Extract the (x, y) coordinate from the center of the cell holding the provided text.  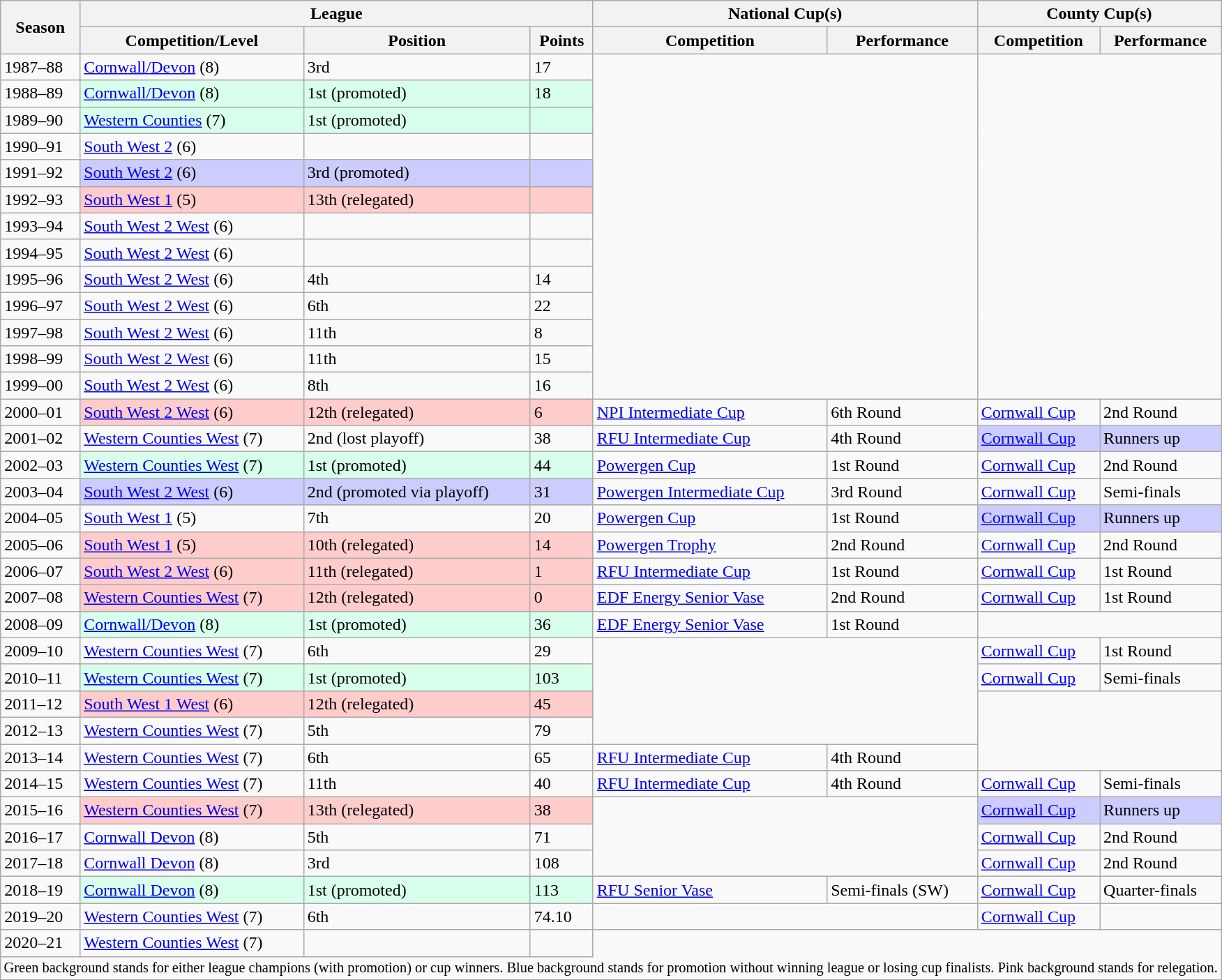
Points (561, 40)
44 (561, 465)
1993–94 (40, 226)
1988–89 (40, 93)
18 (561, 93)
Western Counties (7) (192, 120)
108 (561, 864)
Powergen Trophy (710, 545)
20 (561, 518)
71 (561, 837)
County Cup(s) (1099, 14)
2nd (lost playoff) (417, 439)
NPI Intermediate Cup (710, 412)
2003–04 (40, 492)
3rd Round (903, 492)
8th (417, 386)
1990–91 (40, 146)
16 (561, 386)
2014–15 (40, 784)
74.10 (561, 917)
1997–98 (40, 333)
South West 1 West (6) (192, 704)
Position (417, 40)
103 (561, 677)
40 (561, 784)
45 (561, 704)
2005–06 (40, 545)
1989–90 (40, 120)
Quarter-finals (1161, 890)
2018–19 (40, 890)
6 (561, 412)
1995–96 (40, 279)
1999–00 (40, 386)
7th (417, 518)
22 (561, 306)
Semi-finals (SW) (903, 890)
6th Round (903, 412)
National Cup(s) (785, 14)
1996–97 (40, 306)
2016–17 (40, 837)
29 (561, 651)
2007–08 (40, 598)
36 (561, 624)
Powergen Intermediate Cup (710, 492)
2020–21 (40, 943)
17 (561, 67)
8 (561, 333)
2012–13 (40, 730)
65 (561, 757)
1991–92 (40, 173)
2001–02 (40, 439)
2017–18 (40, 864)
1992–93 (40, 199)
4th (417, 279)
2013–14 (40, 757)
2006–07 (40, 571)
2009–10 (40, 651)
1987–88 (40, 67)
113 (561, 890)
11th (relegated) (417, 571)
Season (40, 27)
1998–99 (40, 359)
2008–09 (40, 624)
79 (561, 730)
2015–16 (40, 811)
0 (561, 598)
2000–01 (40, 412)
10th (relegated) (417, 545)
League (337, 14)
2019–20 (40, 917)
2004–05 (40, 518)
3rd (promoted) (417, 173)
1994–95 (40, 252)
2002–03 (40, 465)
2010–11 (40, 677)
2011–12 (40, 704)
RFU Senior Vase (710, 890)
1 (561, 571)
Competition/Level (192, 40)
15 (561, 359)
2nd (promoted via playoff) (417, 492)
31 (561, 492)
